Return (X, Y) of the center of cell containing provided text 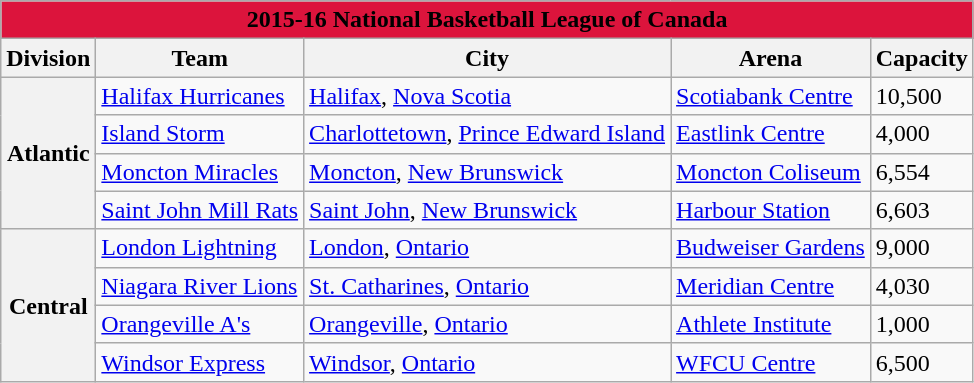
4,030 (922, 286)
London Lightning (200, 248)
Meridian Centre (771, 286)
9,000 (922, 248)
Arena (771, 58)
Windsor Express (200, 362)
Charlottetown, Prince Edward Island (488, 134)
6,554 (922, 172)
Island Storm (200, 134)
Saint John, New Brunswick (488, 210)
Niagara River Lions (200, 286)
Eastlink Centre (771, 134)
London, Ontario (488, 248)
2015-16 National Basketball League of Canada (488, 20)
6,500 (922, 362)
Harbour Station (771, 210)
10,500 (922, 96)
Budweiser Gardens (771, 248)
City (488, 58)
Team (200, 58)
4,000 (922, 134)
Halifax, Nova Scotia (488, 96)
Division (48, 58)
Moncton, New Brunswick (488, 172)
Orangeville, Ontario (488, 324)
St. Catharines, Ontario (488, 286)
Moncton Coliseum (771, 172)
Capacity (922, 58)
Saint John Mill Rats (200, 210)
6,603 (922, 210)
Central (48, 305)
1,000 (922, 324)
Moncton Miracles (200, 172)
Windsor, Ontario (488, 362)
WFCU Centre (771, 362)
Orangeville A's (200, 324)
Scotiabank Centre (771, 96)
Athlete Institute (771, 324)
Halifax Hurricanes (200, 96)
Atlantic (48, 153)
